Scan for the cell matching the given text and deliver its (x, y) coordinate at center. 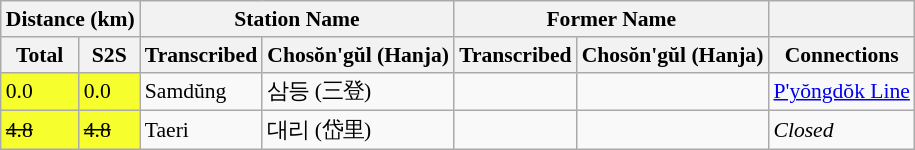
Station Name (297, 19)
Former Name (611, 19)
Samdŭng (201, 92)
대리 (岱里) (358, 130)
삼등 (三登) (358, 92)
Connections (842, 55)
Total (40, 55)
Taeri (201, 130)
Closed (842, 130)
S2S (110, 55)
Distance (km) (70, 19)
P'yŏngdŏk Line (842, 92)
